Provide the (X, Y) coordinate of the cell's center where the given text is located.  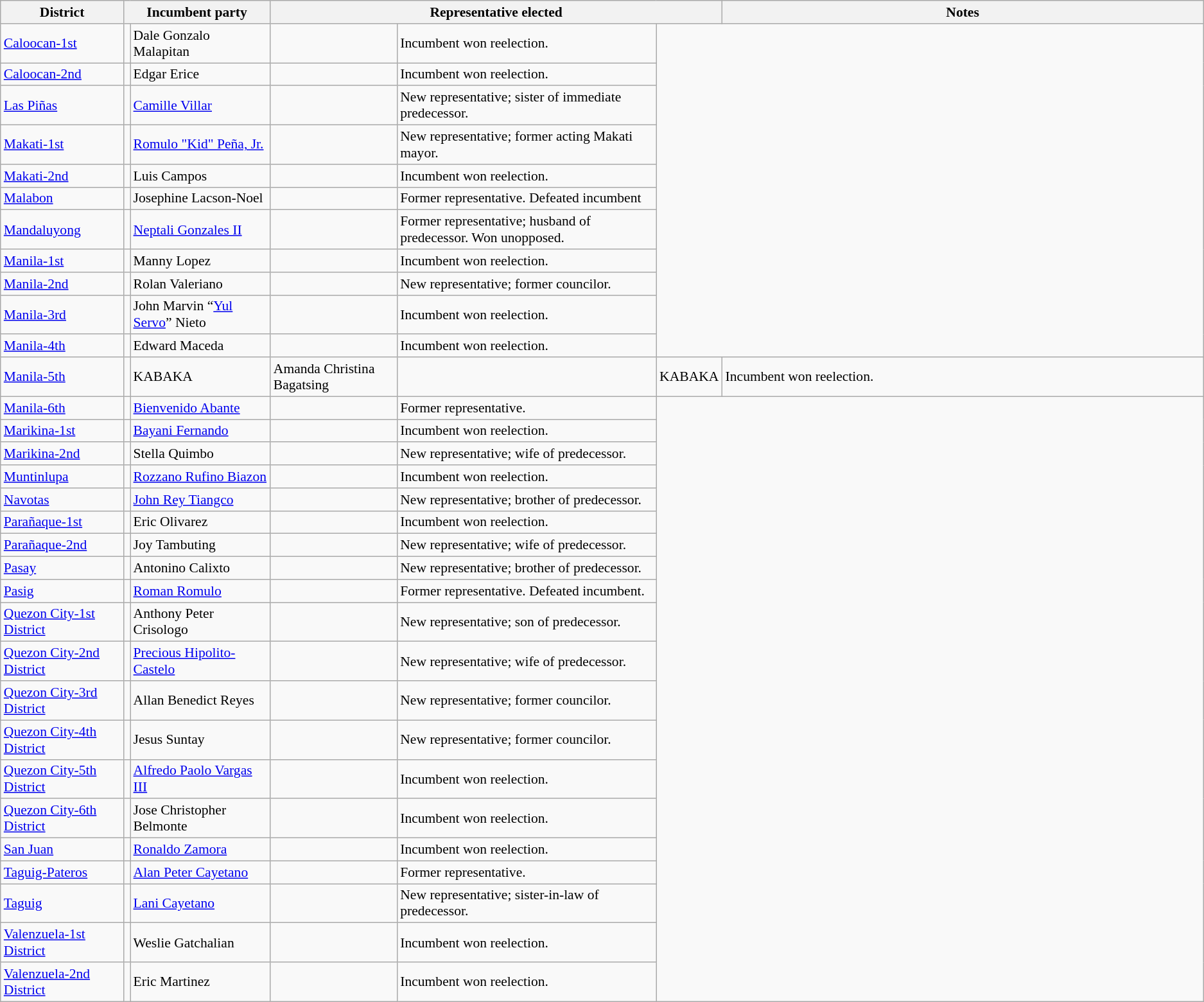
Representative elected (496, 12)
Manila-3rd (62, 315)
Manny Lopez (200, 261)
Joy Tambuting (200, 545)
Jesus Suntay (200, 740)
Antonino Calixto (200, 568)
New representative; sister of immediate predecessor. (527, 105)
Manila-4th (62, 346)
Pasig (62, 591)
New representative; sister-in-law of predecessor. (527, 903)
Makati-2nd (62, 176)
Bienvenido Abante (200, 408)
Makati-1st (62, 145)
Valenzuela-2nd District (62, 981)
Neptali Gonzales II (200, 230)
Former representative. Defeated incumbent. (527, 591)
Quezon City-1st District (62, 622)
Quezon City-6th District (62, 818)
Manila-2nd (62, 284)
Precious Hipolito-Castelo (200, 662)
District (62, 12)
San Juan (62, 850)
Navotas (62, 500)
Stella Quimbo (200, 454)
Eric Olivarez (200, 522)
Luis Campos (200, 176)
Edgar Erice (200, 75)
Rozzano Rufino Biazon (200, 477)
Parañaque-1st (62, 522)
Quezon City-2nd District (62, 662)
Josephine Lacson-Noel (200, 198)
Eric Martinez (200, 981)
Former representative; husband of predecessor. Won unopposed. (527, 230)
John Marvin “Yul Servo” Nieto (200, 315)
New representative; former acting Makati mayor. (527, 145)
Mandaluyong (62, 230)
Edward Maceda (200, 346)
Quezon City-3rd District (62, 700)
Marikina-1st (62, 431)
Amanda Christina Bagatsing (334, 376)
Taguig (62, 903)
Rolan Valeriano (200, 284)
Parañaque-2nd (62, 545)
Dale Gonzalo Malapitan (200, 44)
Taguig-Pateros (62, 872)
Anthony Peter Crisologo (200, 622)
Jose Christopher Belmonte (200, 818)
Weslie Gatchalian (200, 943)
Caloocan-1st (62, 44)
Notes (963, 12)
Manila-6th (62, 408)
Alfredo Paolo Vargas III (200, 778)
Alan Peter Cayetano (200, 872)
Quezon City-4th District (62, 740)
Muntinlupa (62, 477)
Manila-1st (62, 261)
Allan Benedict Reyes (200, 700)
Quezon City-5th District (62, 778)
John Rey Tiangco (200, 500)
Former representative. Defeated incumbent (527, 198)
Camille Villar (200, 105)
Lani Cayetano (200, 903)
Ronaldo Zamora (200, 850)
Caloocan-2nd (62, 75)
Las Piñas (62, 105)
Malabon (62, 198)
Manila-5th (62, 376)
Incumbent party (196, 12)
Bayani Fernando (200, 431)
Marikina-2nd (62, 454)
Valenzuela-1st District (62, 943)
Romulo "Kid" Peña, Jr. (200, 145)
Pasay (62, 568)
New representative; son of predecessor. (527, 622)
Roman Romulo (200, 591)
